Output the (X, Y) coordinate of the center of the cell containing the given text.  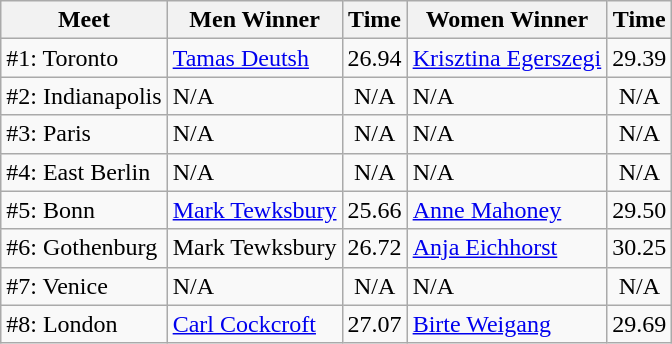
#5: Bonn (84, 210)
26.94 (374, 58)
#2: Indianapolis (84, 96)
27.07 (374, 324)
Tamas Deutsh (254, 58)
Carl Cockcroft (254, 324)
Anja Eichhorst (507, 248)
Women Winner (507, 20)
25.66 (374, 210)
30.25 (640, 248)
#4: East Berlin (84, 172)
#6: Gothenburg (84, 248)
Anne Mahoney (507, 210)
Men Winner (254, 20)
Meet (84, 20)
Birte Weigang (507, 324)
#8: London (84, 324)
#3: Paris (84, 134)
#1: Toronto (84, 58)
#7: Venice (84, 286)
29.69 (640, 324)
26.72 (374, 248)
29.39 (640, 58)
Krisztina Egerszegi (507, 58)
29.50 (640, 210)
